From the cell containing the given text, extract its center point as [X, Y] coordinate. 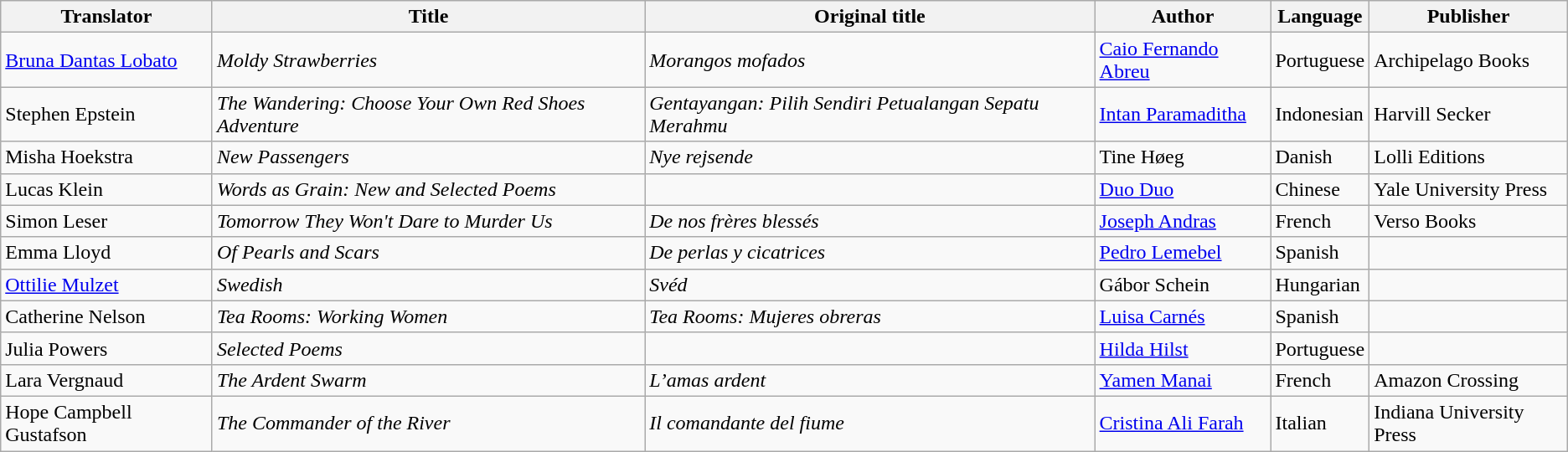
Misha Hoekstra [107, 157]
Lucas Klein [107, 189]
Joseph Andras [1183, 221]
New Passengers [428, 157]
Luisa Carnés [1183, 316]
Danish [1320, 157]
Hilda Hilst [1183, 348]
Amazon Crossing [1469, 380]
Il comandante del fiume [869, 424]
Moldy Strawberries [428, 60]
Gábor Schein [1183, 285]
Yale University Press [1469, 189]
Tea Rooms: Working Women [428, 316]
Title [428, 17]
Julia Powers [107, 348]
Emma Lloyd [107, 253]
The Commander of the River [428, 424]
Svéd [869, 285]
Italian [1320, 424]
Catherine Nelson [107, 316]
The Ardent Swarm [428, 380]
Language [1320, 17]
Indiana University Press [1469, 424]
Caio Fernando Abreu [1183, 60]
Tine Høeg [1183, 157]
Selected Poems [428, 348]
Tea Rooms: Mujeres obreras [869, 316]
Chinese [1320, 189]
Archipelago Books [1469, 60]
Intan Paramaditha [1183, 114]
L’amas ardent [869, 380]
Lara Vergnaud [107, 380]
Lolli Editions [1469, 157]
Author [1183, 17]
Duo Duo [1183, 189]
Indonesian [1320, 114]
Morangos mofados [869, 60]
De perlas y cicatrices [869, 253]
Publisher [1469, 17]
Hungarian [1320, 285]
Translator [107, 17]
Gentayangan: Pilih Sendiri Petualangan Sepatu Merahmu [869, 114]
Cristina Ali Farah [1183, 424]
De nos frères blessés [869, 221]
Ottilie Mulzet [107, 285]
Verso Books [1469, 221]
Nye rejsende [869, 157]
Tomorrow They Won't Dare to Murder Us [428, 221]
Hope Campbell Gustafson [107, 424]
Swedish [428, 285]
Harvill Secker [1469, 114]
Original title [869, 17]
Simon Leser [107, 221]
Of Pearls and Scars [428, 253]
Yamen Manai [1183, 380]
The Wandering: Choose Your Own Red Shoes Adventure [428, 114]
Words as Grain: New and Selected Poems [428, 189]
Stephen Epstein [107, 114]
Pedro Lemebel [1183, 253]
Bruna Dantas Lobato [107, 60]
